Locate the cell with the specified text and output its [x, y] center coordinate. 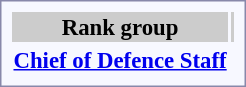
Chief of Defence Staff [120, 60]
Rank group [120, 27]
